Locate the cell with the specified text and output its [X, Y] center coordinate. 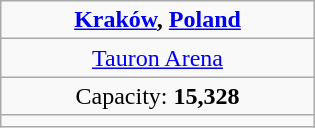
Kraków, Poland [158, 20]
Tauron Arena [158, 58]
Capacity: 15,328 [158, 96]
